Extract the [x, y] coordinate from the center of the cell holding the provided text.  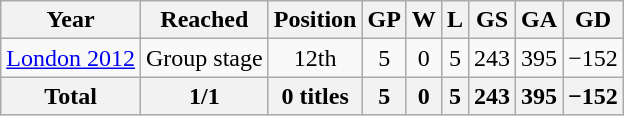
1/1 [204, 96]
0 titles [315, 96]
GS [492, 20]
GP [384, 20]
Position [315, 20]
W [424, 20]
Reached [204, 20]
GA [540, 20]
Total [71, 96]
12th [315, 58]
GD [594, 20]
Group stage [204, 58]
Year [71, 20]
L [454, 20]
London 2012 [71, 58]
